Detect which cell encompasses the target text, then output its (X, Y) center coordinate. 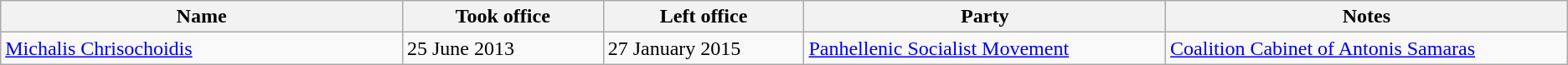
Name (202, 17)
Took office (503, 17)
25 June 2013 (503, 48)
Coalition Cabinet of Antonis Samaras (1367, 48)
Panhellenic Socialist Movement (985, 48)
Michalis Chrisochoidis (202, 48)
Notes (1367, 17)
Party (985, 17)
Left office (704, 17)
27 January 2015 (704, 48)
